Return (X, Y) of the center of cell containing provided text 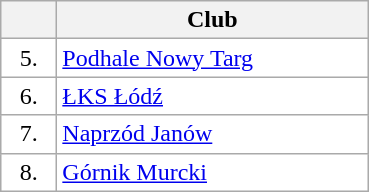
Naprzód Janów (212, 134)
Podhale Nowy Targ (212, 58)
5. (29, 58)
7. (29, 134)
Club (212, 20)
8. (29, 172)
Górnik Murcki (212, 172)
6. (29, 96)
ŁKS Łódź (212, 96)
